Search for the cell housing the specified text and yield its (X, Y) center coordinate. 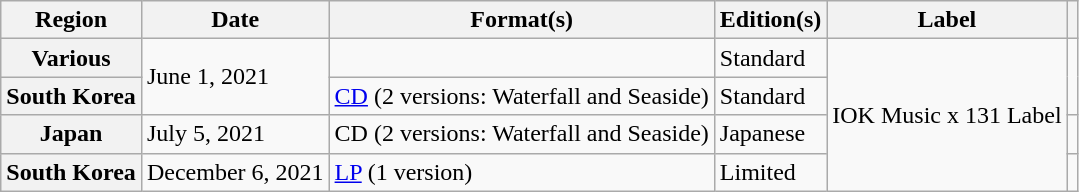
LP (1 version) (522, 172)
Limited (770, 172)
Region (72, 20)
July 5, 2021 (235, 134)
Format(s) (522, 20)
IOK Music x 131 Label (947, 115)
Label (947, 20)
December 6, 2021 (235, 172)
Various (72, 58)
Japan (72, 134)
Edition(s) (770, 20)
Japanese (770, 134)
Date (235, 20)
June 1, 2021 (235, 77)
